Identify which cell holds the provided text, then report its (x, y) central coordinate. 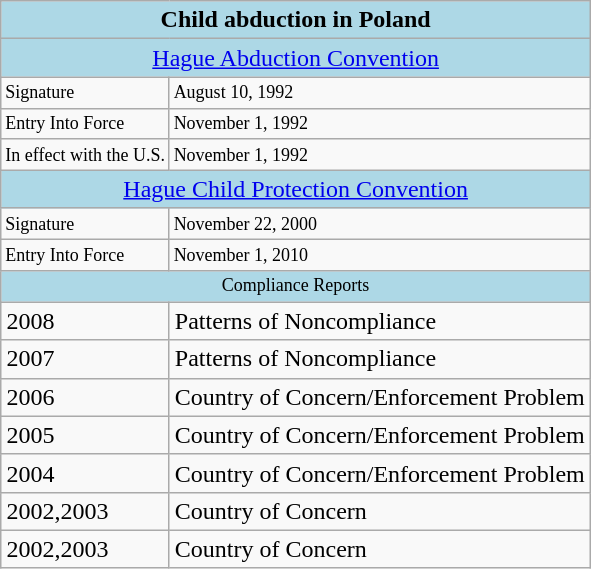
Hague Child Protection Convention (296, 189)
August 10, 1992 (380, 92)
In effect with the U.S. (85, 154)
Hague Abduction Convention (296, 58)
Compliance Reports (296, 286)
Child abduction in Poland (296, 20)
November 22, 2000 (380, 224)
2004 (85, 473)
2005 (85, 435)
2008 (85, 321)
November 1, 2010 (380, 256)
2006 (85, 397)
2007 (85, 359)
